Scan for the cell matching the given text and deliver its (X, Y) coordinate at center. 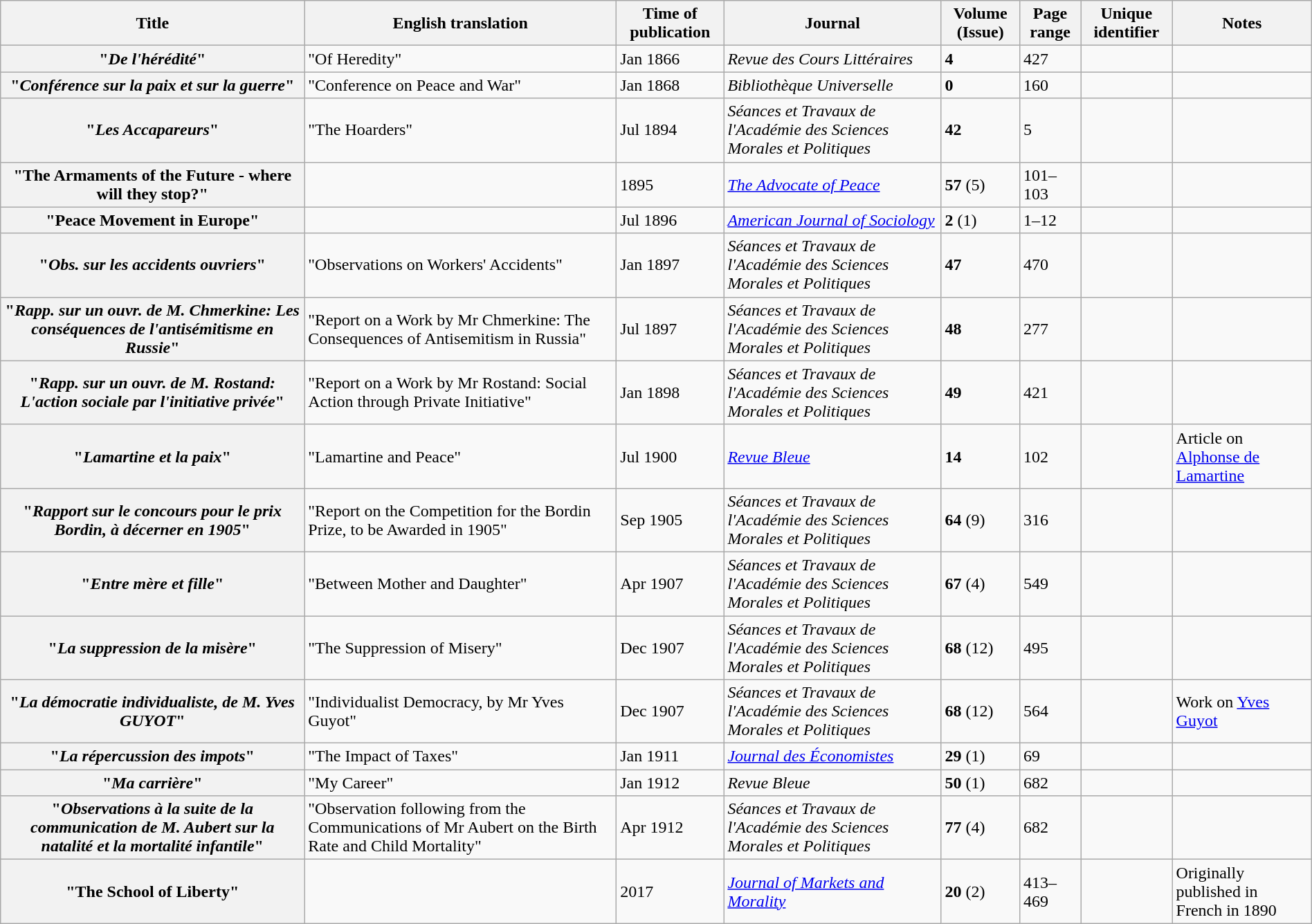
4 (980, 59)
1–12 (1050, 220)
"The Hoarders" (461, 130)
Jan 1897 (670, 265)
102 (1050, 456)
"The Armaments of the Future - where will they stop?" (152, 184)
50 (1) (980, 783)
421 (1050, 392)
427 (1050, 59)
"Rapport sur le concours pour le prix Bordin, à décerner en 1905" (152, 520)
Article on Alphonse de Lamartine (1241, 456)
2 (1) (980, 220)
Jan 1912 (670, 783)
"La répercussion des impots" (152, 757)
"Report on a Work by Mr Chmerkine: The Consequences of Antisemitism in Russia" (461, 329)
29 (1) (980, 757)
"Entre mère et fille" (152, 583)
57 (5) (980, 184)
"Report on a Work by Mr Rostand: Social Action through Private Initiative" (461, 392)
Time of publication (670, 24)
Jul 1897 (670, 329)
0 (980, 85)
101–103 (1050, 184)
20 (2) (980, 891)
549 (1050, 583)
Jul 1894 (670, 130)
564 (1050, 712)
5 (1050, 130)
Jul 1896 (670, 220)
413–469 (1050, 891)
"Peace Movement in Europe" (152, 220)
Apr 1907 (670, 583)
Jan 1911 (670, 757)
"La démocratie individualiste, de M. Yves GUYOT" (152, 712)
Volume (Issue) (980, 24)
160 (1050, 85)
1895 (670, 184)
"Observations on Workers' Accidents" (461, 265)
"Between Mother and Daughter" (461, 583)
"Lamartine and Peace" (461, 456)
"The Impact of Taxes" (461, 757)
Journal des Économistes (832, 757)
Journal (832, 24)
495 (1050, 648)
English translation (461, 24)
67 (4) (980, 583)
"Of Heredity" (461, 59)
"My Career" (461, 783)
"Individualist Democracy, by Mr Yves Guyot" (461, 712)
42 (980, 130)
"La suppression de la misère" (152, 648)
American Journal of Sociology (832, 220)
"De l'hérédité" (152, 59)
Jan 1866 (670, 59)
316 (1050, 520)
Bibliothèque Universelle (832, 85)
"Rapp. sur un ouvr. de M. Chmerkine: Les conséquences de l'antisémitisme en Russie" (152, 329)
49 (980, 392)
"The School of Liberty" (152, 891)
"Observations à la suite de la communication de M. Aubert sur la natalité et la mortalité infantile" (152, 828)
Notes (1241, 24)
"Obs. sur les accidents ouvriers" (152, 265)
277 (1050, 329)
"Conference on Peace and War" (461, 85)
"Observation following from the Communications of Mr Aubert on the Birth Rate and Child Mortality" (461, 828)
Originally published in French in 1890 (1241, 891)
"Conférence sur la paix et sur la guerre" (152, 85)
Page range (1050, 24)
Jan 1868 (670, 85)
Work on Yves Guyot (1241, 712)
48 (980, 329)
"Lamartine et la paix" (152, 456)
Unique identifier (1127, 24)
2017 (670, 891)
Apr 1912 (670, 828)
"The Suppression of Misery" (461, 648)
Title (152, 24)
69 (1050, 757)
Sep 1905 (670, 520)
"Ma carrière" (152, 783)
47 (980, 265)
14 (980, 456)
The Advocate of Peace (832, 184)
Journal of Markets and Morality (832, 891)
"Rapp. sur un ouvr. de M. Rostand: L'action sociale par l'initiative privée" (152, 392)
"Report on the Competition for the Bordin Prize, to be Awarded in 1905" (461, 520)
64 (9) (980, 520)
77 (4) (980, 828)
470 (1050, 265)
Revue des Cours Littéraires (832, 59)
"Les Accapareurs" (152, 130)
Jan 1898 (670, 392)
Jul 1900 (670, 456)
